From the cell containing the given text, extract its center point as [x, y] coordinate. 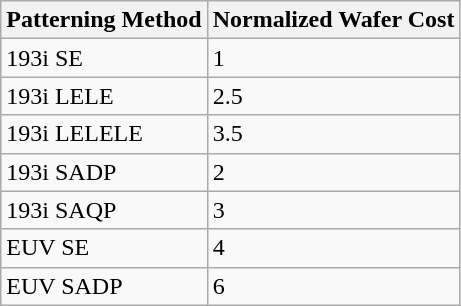
3 [334, 210]
Patterning Method [104, 20]
193i LELE [104, 96]
EUV SADP [104, 286]
3.5 [334, 134]
2 [334, 172]
193i SE [104, 58]
EUV SE [104, 248]
193i LELELE [104, 134]
6 [334, 286]
4 [334, 248]
193i SADP [104, 172]
1 [334, 58]
Normalized Wafer Cost [334, 20]
193i SAQP [104, 210]
2.5 [334, 96]
